Determine the (x, y) coordinate at the center of the cell enclosing the given text.  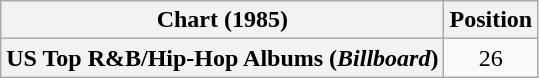
Position (491, 20)
Chart (1985) (222, 20)
US Top R&B/Hip-Hop Albums (Billboard) (222, 58)
26 (491, 58)
